Search for the cell housing the specified text and yield its [X, Y] center coordinate. 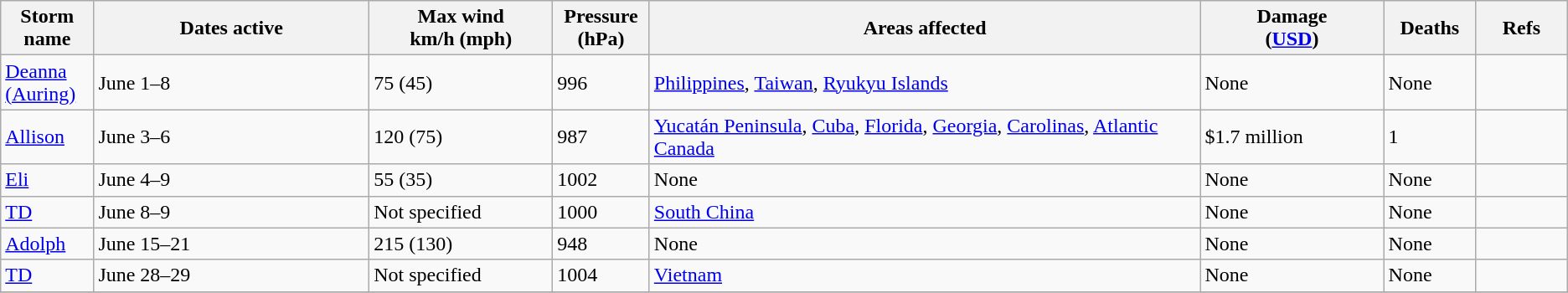
June 4–9 [231, 180]
Eli [47, 180]
Allison [47, 137]
Yucatán Peninsula, Cuba, Florida, Georgia, Carolinas, Atlantic Canada [925, 137]
1004 [601, 275]
Storm name [47, 28]
Pressure(hPa) [601, 28]
215 (130) [461, 244]
Damage(USD) [1292, 28]
55 (35) [461, 180]
Philippines, Taiwan, Ryukyu Islands [925, 82]
Refs [1522, 28]
Deaths [1430, 28]
1000 [601, 212]
June 3–6 [231, 137]
987 [601, 137]
75 (45) [461, 82]
948 [601, 244]
120 (75) [461, 137]
996 [601, 82]
June 8–9 [231, 212]
$1.7 million [1292, 137]
Max windkm/h (mph) [461, 28]
Dates active [231, 28]
Areas affected [925, 28]
June 1–8 [231, 82]
Deanna (Auring) [47, 82]
South China [925, 212]
1002 [601, 180]
Vietnam [925, 275]
1 [1430, 137]
Adolph [47, 244]
June 15–21 [231, 244]
June 28–29 [231, 275]
